Locate the cell with the specified text and output its [x, y] center coordinate. 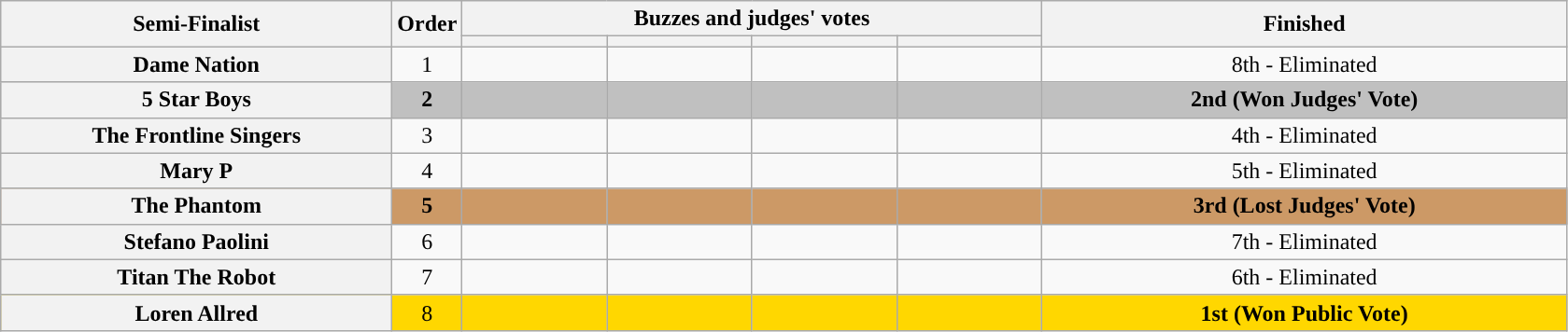
4th - Eliminated [1304, 135]
6 [428, 242]
Buzzes and judges' votes [752, 19]
The Phantom [196, 206]
The Frontline Singers [196, 135]
2 [428, 100]
4 [428, 171]
Loren Allred [196, 312]
7th - Eliminated [1304, 242]
6th - Eliminated [1304, 277]
Dame Nation [196, 64]
Semi-Finalist [196, 24]
5 [428, 206]
5th - Eliminated [1304, 171]
Stefano Paolini [196, 242]
1 [428, 64]
Finished [1304, 24]
Order [428, 24]
2nd (Won Judges' Vote) [1304, 100]
3 [428, 135]
5 Star Boys [196, 100]
Titan The Robot [196, 277]
8th - Eliminated [1304, 64]
Mary P [196, 171]
1st (Won Public Vote) [1304, 312]
3rd (Lost Judges' Vote) [1304, 206]
7 [428, 277]
8 [428, 312]
